Provide the (X, Y) coordinate of the cell's center where the given text is located.  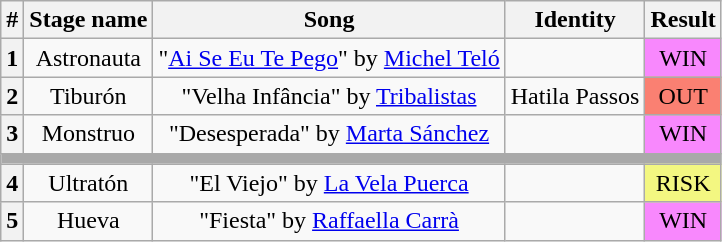
Tiburón (88, 96)
Astronauta (88, 58)
3 (12, 134)
# (12, 20)
2 (12, 96)
"Velha Infância" by Tribalistas (329, 96)
4 (12, 183)
Identity (575, 20)
Stage name (88, 20)
"Desesperada" by Marta Sánchez (329, 134)
"Ai Se Eu Te Pego" by Michel Teló (329, 58)
Hueva (88, 221)
Song (329, 20)
"El Viejo" by La Vela Puerca (329, 183)
RISK (683, 183)
"Fiesta" by Raffaella Carrà (329, 221)
Ultratón (88, 183)
5 (12, 221)
Result (683, 20)
1 (12, 58)
Hatila Passos (575, 96)
OUT (683, 96)
Monstruo (88, 134)
